Locate the cell with the specified text and output its (X, Y) center coordinate. 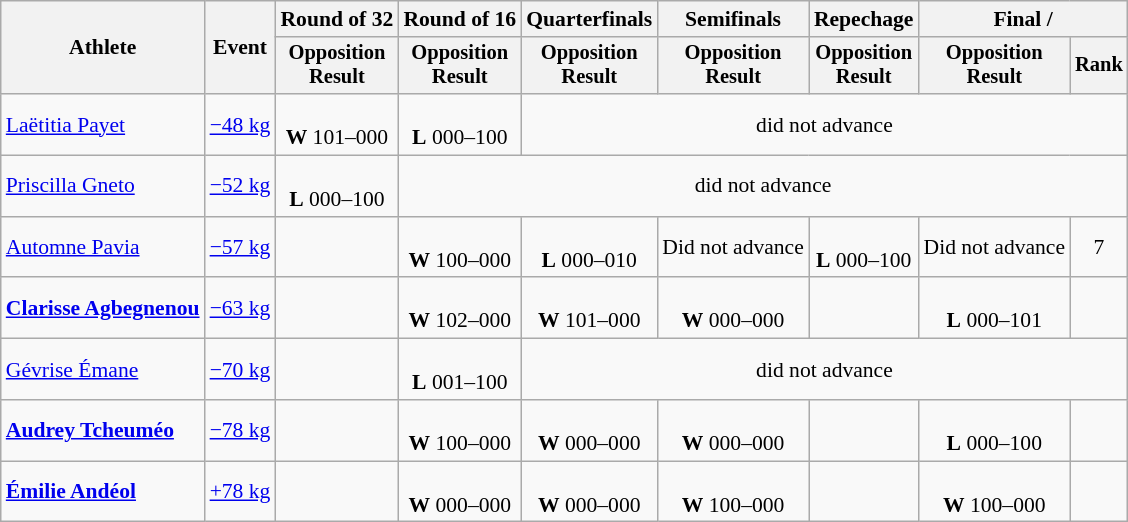
W 102–000 (460, 308)
Audrey Tcheuméo (103, 430)
Round of 32 (336, 19)
−48 kg (240, 124)
Clarisse Agbegnenou (103, 308)
−63 kg (240, 308)
Event (240, 48)
Quarterfinals (589, 19)
Repechage (864, 19)
−78 kg (240, 430)
+78 kg (240, 492)
Laëtitia Payet (103, 124)
Priscilla Gneto (103, 186)
L 000–010 (589, 248)
L 001–100 (460, 370)
−57 kg (240, 248)
L 000–101 (994, 308)
Semifinals (733, 19)
Round of 16 (460, 19)
−52 kg (240, 186)
Gévrise Émane (103, 370)
Émilie Andéol (103, 492)
Rank (1099, 66)
7 (1099, 248)
Final / (1022, 19)
Athlete (103, 48)
−70 kg (240, 370)
Automne Pavia (103, 248)
